Find where the given text appears and provide that cell's center as [x, y] coordinate. 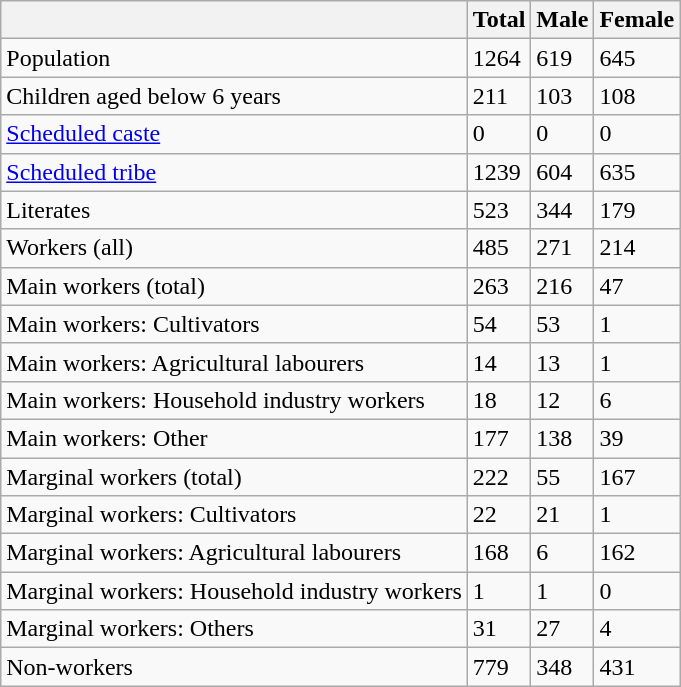
Workers (all) [234, 248]
22 [499, 515]
Scheduled tribe [234, 172]
619 [562, 58]
271 [562, 248]
27 [562, 629]
Literates [234, 210]
108 [637, 96]
Scheduled caste [234, 134]
Children aged below 6 years [234, 96]
Main workers: Cultivators [234, 324]
54 [499, 324]
Total [499, 20]
Main workers (total) [234, 286]
Marginal workers (total) [234, 477]
Marginal workers: Household industry workers [234, 591]
53 [562, 324]
Marginal workers: Others [234, 629]
103 [562, 96]
21 [562, 515]
Non-workers [234, 667]
211 [499, 96]
12 [562, 400]
138 [562, 438]
18 [499, 400]
263 [499, 286]
348 [562, 667]
Main workers: Household industry workers [234, 400]
39 [637, 438]
Main workers: Other [234, 438]
645 [637, 58]
604 [562, 172]
55 [562, 477]
216 [562, 286]
Population [234, 58]
1239 [499, 172]
344 [562, 210]
485 [499, 248]
Marginal workers: Agricultural labourers [234, 553]
13 [562, 362]
523 [499, 210]
Male [562, 20]
47 [637, 286]
4 [637, 629]
635 [637, 172]
1264 [499, 58]
431 [637, 667]
31 [499, 629]
162 [637, 553]
168 [499, 553]
Main workers: Agricultural labourers [234, 362]
179 [637, 210]
214 [637, 248]
167 [637, 477]
14 [499, 362]
177 [499, 438]
Marginal workers: Cultivators [234, 515]
779 [499, 667]
Female [637, 20]
222 [499, 477]
